Determine the [x, y] coordinate at the center of the cell enclosing the given text.  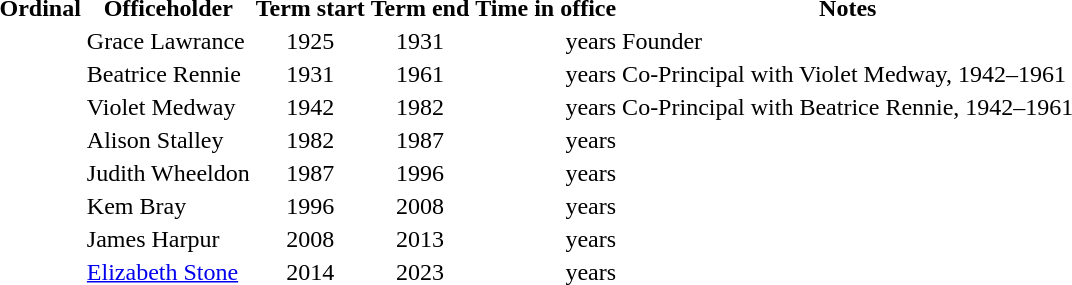
1961 [420, 74]
Grace Lawrance [168, 41]
Violet Medway [168, 107]
James Harpur [168, 239]
Kem Bray [168, 206]
2013 [420, 239]
Beatrice Rennie [168, 74]
Judith Wheeldon [168, 173]
1925 [310, 41]
Alison Stalley [168, 140]
1942 [310, 107]
